Pinpoint the cell where the given text exists, returning its (x, y) midpoint coordinate. 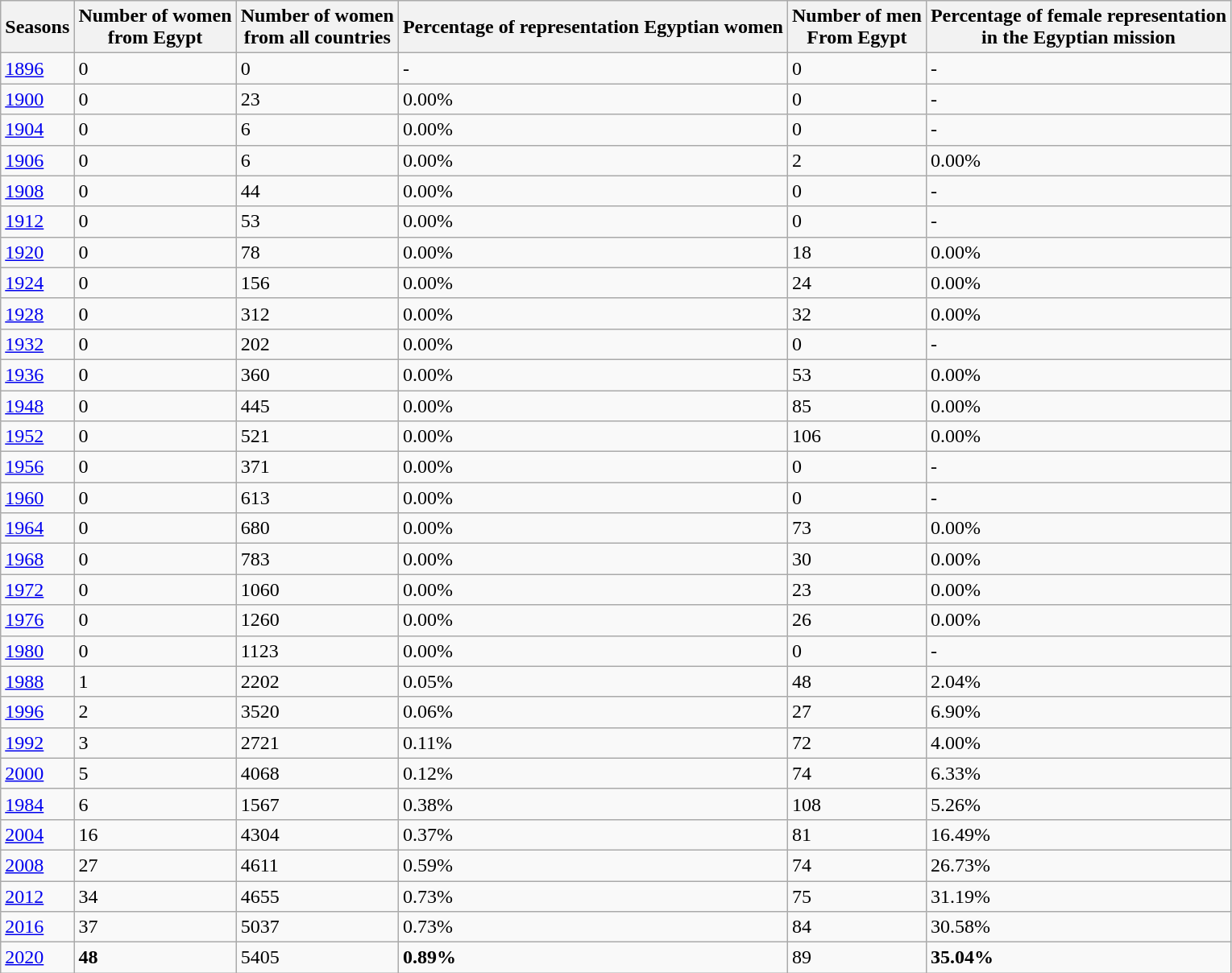
73 (857, 528)
1948 (37, 405)
1060 (317, 590)
26 (857, 620)
24 (857, 283)
0.12% (593, 773)
680 (317, 528)
1976 (37, 620)
2721 (317, 743)
0.05% (593, 681)
1968 (37, 559)
2.04% (1078, 681)
81 (857, 834)
0.89% (593, 958)
1988 (37, 681)
1900 (37, 99)
2012 (37, 896)
Number of menFrom Egypt (857, 27)
0.59% (593, 865)
1912 (37, 222)
75 (857, 896)
2008 (37, 865)
16 (155, 834)
360 (317, 375)
Percentage of representation Egyptian women (593, 27)
156 (317, 283)
0.11% (593, 743)
0.06% (593, 712)
1 (155, 681)
84 (857, 927)
5 (155, 773)
2020 (37, 958)
1980 (37, 651)
1956 (37, 467)
1952 (37, 437)
0.38% (593, 804)
445 (317, 405)
2004 (37, 834)
1936 (37, 375)
1920 (37, 252)
1260 (317, 620)
37 (155, 927)
4.00% (1078, 743)
85 (857, 405)
1567 (317, 804)
32 (857, 313)
4068 (317, 773)
1932 (37, 344)
16.49% (1078, 834)
1896 (37, 68)
31.19% (1078, 896)
1924 (37, 283)
108 (857, 804)
0.37% (593, 834)
Seasons (37, 27)
6.90% (1078, 712)
1908 (37, 191)
Percentage of female representationin the Egyptian mission (1078, 27)
34 (155, 896)
30.58% (1078, 927)
Number of womenfrom all countries (317, 27)
78 (317, 252)
1964 (37, 528)
1996 (37, 712)
1992 (37, 743)
44 (317, 191)
202 (317, 344)
521 (317, 437)
2000 (37, 773)
312 (317, 313)
4655 (317, 896)
5037 (317, 927)
35.04% (1078, 958)
3520 (317, 712)
Number of womenfrom Egypt (155, 27)
371 (317, 467)
1960 (37, 498)
2202 (317, 681)
4611 (317, 865)
106 (857, 437)
26.73% (1078, 865)
613 (317, 498)
89 (857, 958)
30 (857, 559)
5.26% (1078, 804)
1904 (37, 130)
3 (155, 743)
1906 (37, 160)
1984 (37, 804)
783 (317, 559)
5405 (317, 958)
2016 (37, 927)
6.33% (1078, 773)
18 (857, 252)
72 (857, 743)
1928 (37, 313)
4304 (317, 834)
1123 (317, 651)
1972 (37, 590)
